Extract the (X, Y) coordinate from the center of the cell holding the provided text.  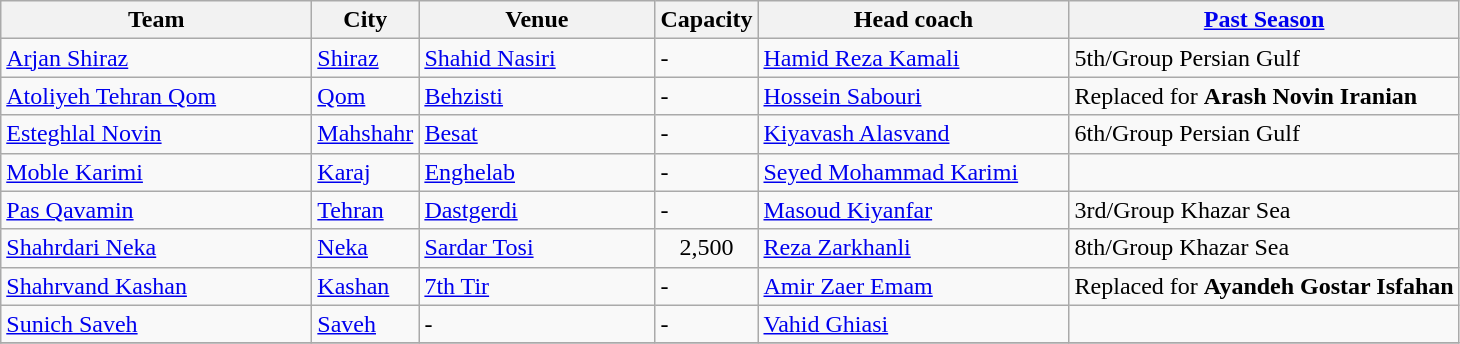
Venue (537, 20)
Tehran (366, 210)
Capacity (706, 20)
Hossein Sabouri (914, 96)
Shahid Nasiri (537, 58)
Besat (537, 134)
Shahrvand Kashan (156, 286)
Atoliyeh Tehran Qom (156, 96)
Behzisti (537, 96)
Kiyavash Alasvand (914, 134)
Reza Zarkhanli (914, 248)
Qom (366, 96)
Pas Qavamin (156, 210)
8th/Group Khazar Sea (1264, 248)
Sunich Saveh (156, 324)
Replaced for Arash Novin Iranian (1264, 96)
2,500 (706, 248)
Esteghlal Novin (156, 134)
Past Season (1264, 20)
Kashan (366, 286)
Saveh (366, 324)
5th/Group Persian Gulf (1264, 58)
Enghelab (537, 172)
Arjan Shiraz (156, 58)
Moble Karimi (156, 172)
Amir Zaer Emam (914, 286)
Neka (366, 248)
Dastgerdi (537, 210)
7th Tir (537, 286)
Team (156, 20)
Shahrdari Neka (156, 248)
Shiraz (366, 58)
Seyed Mohammad Karimi (914, 172)
Head coach (914, 20)
Replaced for Ayandeh Gostar Isfahan (1264, 286)
Sardar Tosi (537, 248)
Hamid Reza Kamali (914, 58)
Vahid Ghiasi (914, 324)
3rd/Group Khazar Sea (1264, 210)
Masoud Kiyanfar (914, 210)
6th/Group Persian Gulf (1264, 134)
Mahshahr (366, 134)
City (366, 20)
Karaj (366, 172)
